Determine the [X, Y] coordinate at the center of the cell enclosing the given text.  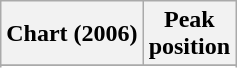
Peakposition [189, 34]
Chart (2006) [72, 34]
